Pinpoint the cell where the given text exists, returning its (x, y) midpoint coordinate. 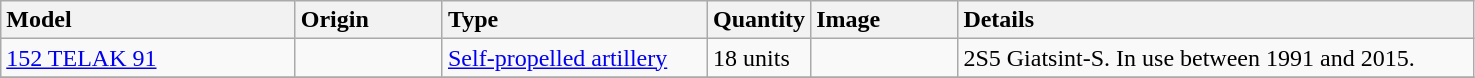
152 TELAK 91 (148, 58)
Details (1216, 20)
Model (148, 20)
2S5 Giatsint-S. In use between 1991 and 2015. (1216, 58)
Image (884, 20)
Type (574, 20)
Origin (368, 20)
18 units (760, 58)
Quantity (760, 20)
Self-propelled artillery (574, 58)
